For the text-containing cell, return its midpoint in [x, y] coordinate format. 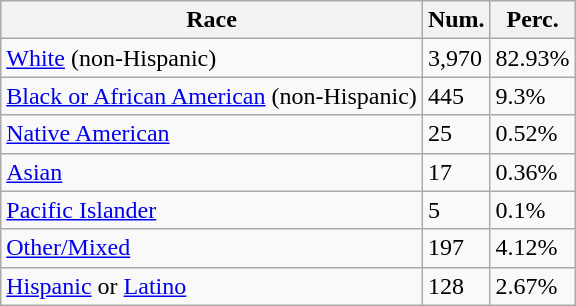
5 [456, 210]
445 [456, 96]
128 [456, 286]
Race [212, 20]
0.36% [532, 172]
3,970 [456, 58]
197 [456, 248]
White (non-Hispanic) [212, 58]
2.67% [532, 286]
4.12% [532, 248]
Num. [456, 20]
Pacific Islander [212, 210]
0.52% [532, 134]
Black or African American (non-Hispanic) [212, 96]
Hispanic or Latino [212, 286]
0.1% [532, 210]
Perc. [532, 20]
17 [456, 172]
Other/Mixed [212, 248]
25 [456, 134]
82.93% [532, 58]
Native American [212, 134]
9.3% [532, 96]
Asian [212, 172]
